Determine the (X, Y) coordinate at the center of the cell enclosing the given text.  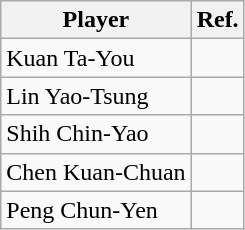
Shih Chin-Yao (96, 134)
Peng Chun-Yen (96, 210)
Chen Kuan-Chuan (96, 172)
Player (96, 20)
Lin Yao-Tsung (96, 96)
Ref. (218, 20)
Kuan Ta-You (96, 58)
